Extract the [X, Y] coordinate from the center of the cell holding the provided text.  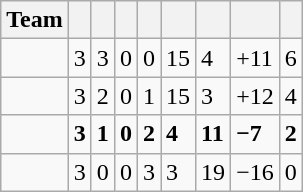
+12 [256, 96]
−16 [256, 172]
Team [35, 20]
11 [214, 134]
6 [290, 58]
+11 [256, 58]
19 [214, 172]
−7 [256, 134]
